For the text-containing cell, return its midpoint in (x, y) coordinate format. 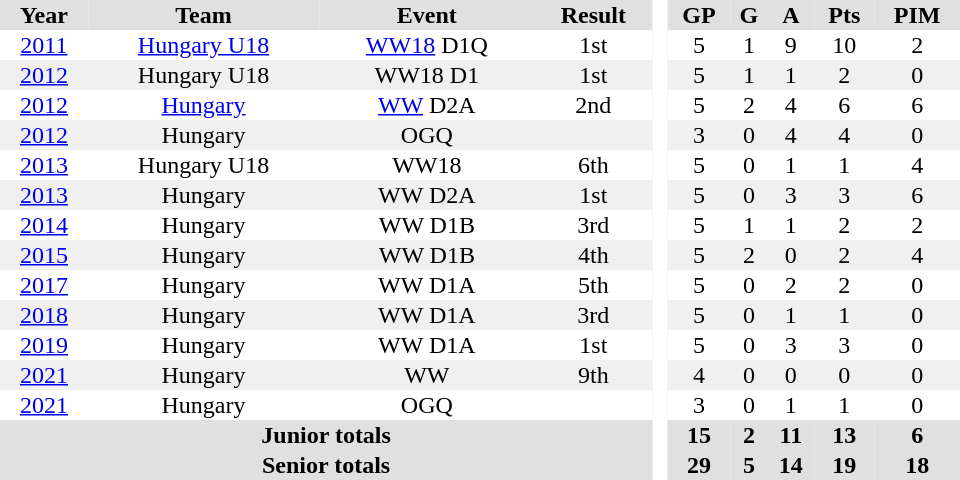
10 (844, 45)
Junior totals (326, 435)
WW18 D1 (426, 75)
Senior totals (326, 465)
6th (593, 165)
9th (593, 375)
4th (593, 255)
PIM (917, 15)
13 (844, 435)
WW18 (426, 165)
Team (204, 15)
2019 (44, 345)
18 (917, 465)
2nd (593, 105)
19 (844, 465)
WW18 D1Q (426, 45)
A (791, 15)
11 (791, 435)
29 (700, 465)
14 (791, 465)
Pts (844, 15)
Result (593, 15)
2014 (44, 225)
Year (44, 15)
5th (593, 285)
G (748, 15)
15 (700, 435)
WW (426, 375)
Event (426, 15)
2018 (44, 315)
2015 (44, 255)
2011 (44, 45)
GP (700, 15)
2017 (44, 285)
9 (791, 45)
